Find where the given text appears and provide that cell's center as (x, y) coordinate. 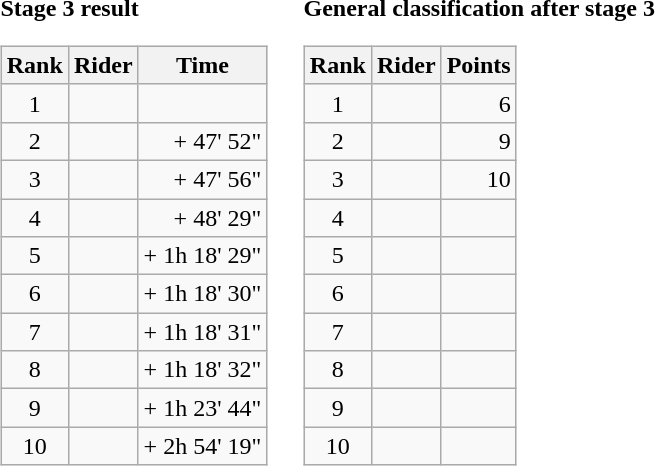
+ 1h 18' 29" (202, 256)
Points (478, 65)
+ 1h 18' 30" (202, 294)
+ 1h 23' 44" (202, 408)
+ 1h 18' 32" (202, 370)
+ 1h 18' 31" (202, 332)
+ 47' 56" (202, 179)
+ 47' 52" (202, 141)
+ 2h 54' 19" (202, 446)
Time (202, 65)
+ 48' 29" (202, 217)
